Identify which cell holds the provided text, then report its [X, Y] central coordinate. 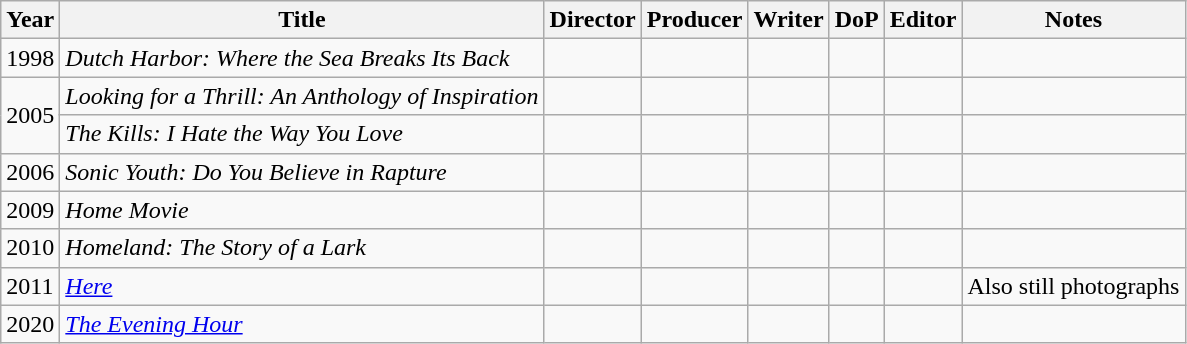
Director [592, 20]
Home Movie [302, 210]
Notes [1074, 20]
Here [302, 286]
2011 [30, 286]
1998 [30, 58]
Homeland: The Story of a Lark [302, 248]
Sonic Youth: Do You Believe in Rapture [302, 172]
Dutch Harbor: Where the Sea Breaks Its Back [302, 58]
2009 [30, 210]
The Kills: I Hate the Way You Love [302, 134]
Editor [923, 20]
2020 [30, 324]
Title [302, 20]
Year [30, 20]
2006 [30, 172]
Producer [694, 20]
Writer [788, 20]
The Evening Hour [302, 324]
Looking for a Thrill: An Anthology of Inspiration [302, 96]
2005 [30, 115]
Also still photographs [1074, 286]
DoP [856, 20]
2010 [30, 248]
